Return the (x, y) coordinate for the center point of the cell that contains the specified text.  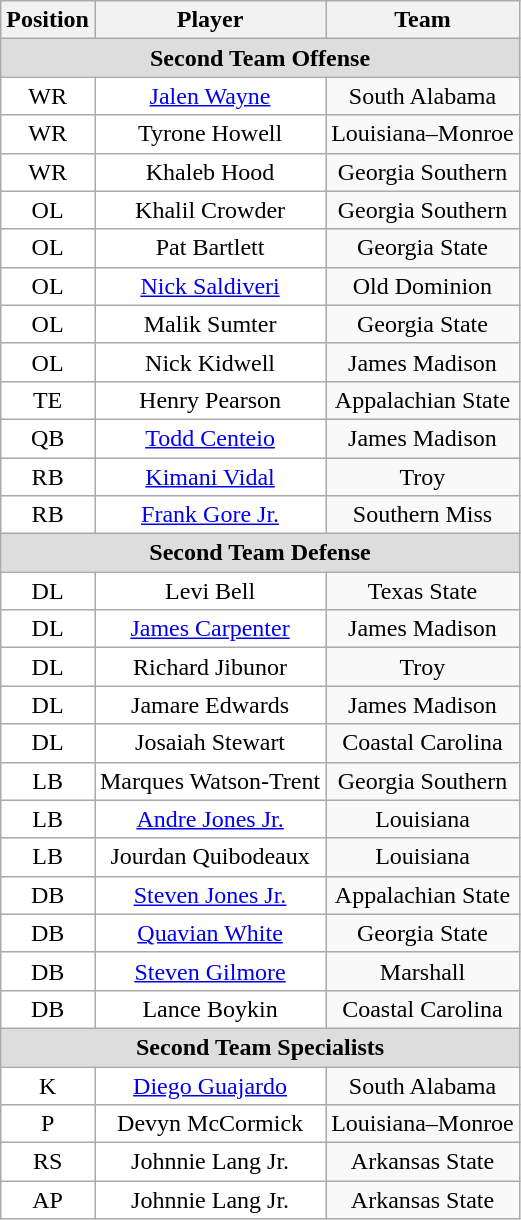
Jamare Edwards (210, 705)
Malik Sumter (210, 324)
Position (48, 20)
K (48, 1085)
Lance Boykin (210, 1009)
QB (48, 438)
Jalen Wayne (210, 96)
Khalil Crowder (210, 210)
AP (48, 1200)
RS (48, 1162)
Second Team Defense (260, 553)
Diego Guajardo (210, 1085)
Jourdan Quibodeaux (210, 857)
Quavian White (210, 933)
Tyrone Howell (210, 134)
Second Team Offense (260, 58)
Todd Centeio (210, 438)
Old Dominion (423, 286)
Texas State (423, 591)
Player (210, 20)
Levi Bell (210, 591)
Richard Jibunor (210, 667)
P (48, 1124)
Second Team Specialists (260, 1047)
Andre Jones Jr. (210, 819)
Nick Saldiveri (210, 286)
Steven Gilmore (210, 971)
Southern Miss (423, 515)
TE (48, 400)
Kimani Vidal (210, 477)
Josaiah Stewart (210, 743)
Frank Gore Jr. (210, 515)
Nick Kidwell (210, 362)
Team (423, 20)
Henry Pearson (210, 400)
Marshall (423, 971)
Steven Jones Jr. (210, 895)
James Carpenter (210, 629)
Khaleb Hood (210, 172)
Devyn McCormick (210, 1124)
Pat Bartlett (210, 248)
Marques Watson-Trent (210, 781)
